Scan for the cell matching the given text and deliver its (X, Y) coordinate at center. 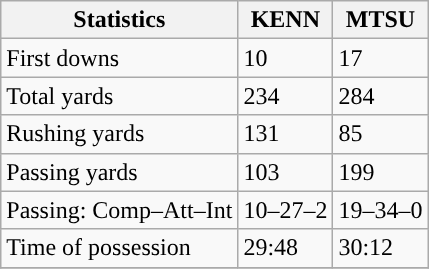
10–27–2 (286, 210)
131 (286, 134)
17 (380, 58)
10 (286, 58)
234 (286, 96)
MTSU (380, 20)
199 (380, 172)
103 (286, 172)
Rushing yards (120, 134)
85 (380, 134)
30:12 (380, 248)
Passing: Comp–Att–Int (120, 210)
Statistics (120, 20)
KENN (286, 20)
29:48 (286, 248)
Passing yards (120, 172)
19–34–0 (380, 210)
Time of possession (120, 248)
First downs (120, 58)
Total yards (120, 96)
284 (380, 96)
